Extract the (X, Y) coordinate from the center of the cell holding the provided text.  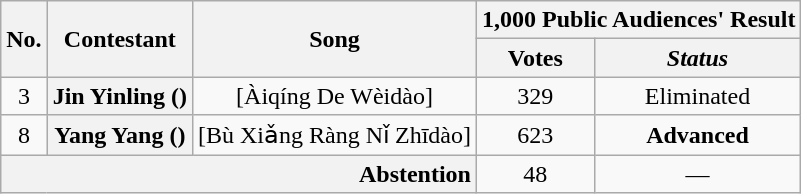
No. (24, 39)
Contestant (120, 39)
— (698, 173)
Eliminated (698, 96)
Jin Yinling () (120, 96)
Status (698, 58)
Abstention (239, 173)
329 (536, 96)
Advanced (698, 135)
48 (536, 173)
[Àiqíng De Wèidào] (334, 96)
1,000 Public Audiences' Result (639, 20)
3 (24, 96)
8 (24, 135)
Song (334, 39)
Yang Yang () (120, 135)
623 (536, 135)
Votes (536, 58)
[Bù Xiǎng Ràng Nǐ Zhīdào] (334, 135)
